Determine the (X, Y) coordinate at the center of the cell enclosing the given text.  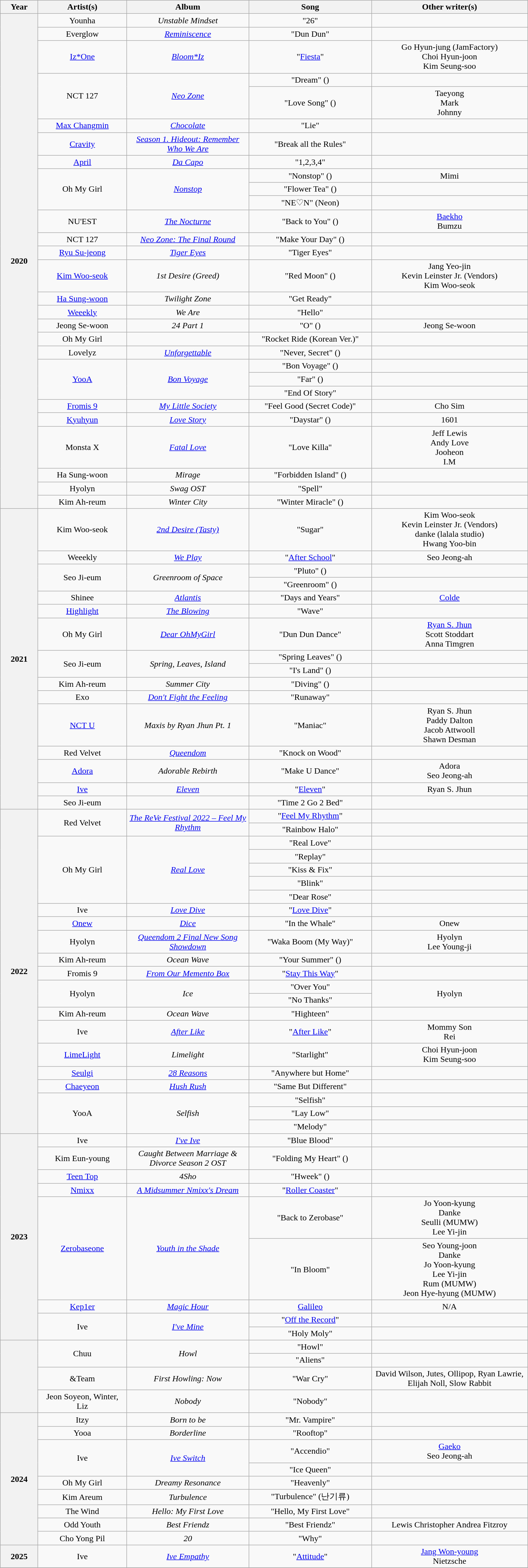
Tiger Eyes (188, 253)
Ryan S. JhunScott StoddartAnna Timgren (449, 634)
David Wilson, Jutes, Ollipop, Ryan Lawrie, Elijah Noll, Slow Rabbit (449, 1378)
Mommy SonRei (449, 1032)
"Rooftop" (310, 1433)
Dear OhMyGirl (188, 634)
We Are (188, 312)
"Greenroom" () (310, 584)
Fatal Love (188, 447)
Eleven (188, 789)
"Dun Dun Dance" (310, 634)
We Play (188, 557)
Zerobaseone (83, 1248)
"Blink" (310, 883)
"Ice Queen" (310, 1469)
"Folding My Heart" () (310, 1158)
Youth in the Shade (188, 1248)
The Wind (83, 1511)
"After School" (310, 557)
Best Friendz (188, 1525)
Kep1er (83, 1306)
BaekhoBumzu (449, 221)
AdoraSeo Jeong-ah (449, 771)
Nonstop (188, 189)
"Red Moon" () (310, 276)
"Melody" (310, 1127)
"Tiger Eyes" (310, 253)
Turbulence (188, 1497)
First Howling: Now (188, 1378)
"Far" () (310, 379)
"I's Land" () (310, 671)
Bon Voyage (188, 379)
"Dream" () (310, 80)
"Feel Good (Secret Code)" (310, 406)
"Never, Secret" () (310, 353)
Atlantis (188, 597)
"Flower Tea" () (310, 189)
Exo (83, 697)
"Get Ready" (310, 299)
Jeon Soyeon, Winter, Liz (83, 1401)
Album (188, 7)
"Fiesta" (310, 57)
"Love Song" () (310, 103)
Bloom*Iz (188, 57)
Greenroom of Space (188, 577)
Reminiscence (188, 34)
"No Thanks" (310, 1000)
Chaeyeon (83, 1086)
April (83, 162)
Seulgi (83, 1073)
Everglow (83, 34)
Odd Youth (83, 1525)
Chocolate (188, 126)
LimeLight (83, 1055)
"Dun Dun" (310, 34)
2022 (19, 971)
"Replay" (310, 856)
Borderline (188, 1433)
Lewis Christopher Andrea Fitzroy (449, 1525)
Itzy (83, 1419)
Kim Areum (83, 1497)
"Stay This Way" (310, 973)
Magic Hour (188, 1306)
Ive Empathy (188, 1556)
From Our Memento Box (188, 973)
1601 (449, 420)
"In the Whale" (310, 924)
Choi Hyun-joonKim Seung-soo (449, 1055)
"Eleven" (310, 789)
Jo Yoon-kyungDankeSeulli (MUMW)Lee Yi-jin (449, 1218)
"Daystar" () (310, 420)
"Selfish" (310, 1100)
Howl (188, 1353)
The Blowing (188, 611)
"O" () (310, 325)
Year (19, 7)
"Mr. Vampire" (310, 1419)
Swag OST (188, 488)
&Team (83, 1378)
Max Changmin (83, 126)
Hello: My First Love (188, 1511)
Teen Top (83, 1177)
Dice (188, 924)
Dreamy Resonance (188, 1483)
Ive Switch (188, 1458)
Jang Won-youngNietzsche (449, 1556)
"Highteen" (310, 1014)
"Runaway" (310, 697)
"1,2,3,4" (310, 162)
Seo Jeong-ah (449, 557)
Ryan S. Jhun (449, 789)
Real Love (188, 870)
Jang Yeo-jinKevin Leinster Jr. (Vendors)Kim Woo-seok (449, 276)
"Break all the Rules" (310, 144)
"Hello, My First Love" (310, 1511)
I've Ive (188, 1140)
Neo Zone: The Final Round (188, 239)
"Spell" (310, 488)
TaeyongMarkJohnny (449, 103)
"Accendio" (310, 1451)
Kyuhyun (83, 420)
Monsta X (83, 447)
"Lay Low" (310, 1113)
Other writer(s) (449, 7)
"Love Dive" (310, 910)
2024 (19, 1479)
Selfish (188, 1113)
Highlight (83, 611)
"Anywhere but Home" (310, 1073)
Maxis by Ryan Jhun Pt. 1 (188, 725)
"Same But Different" (310, 1086)
"Off the Record" (310, 1320)
Spring, Leaves, Island (188, 664)
"Blue Blood" (310, 1140)
"Sugar" (310, 529)
Limelight (188, 1055)
Ryu Su-jeong (83, 253)
Kim Woo-seokKevin Leinster Jr. (Vendors)danke (lalala studio)Hwang Yoo-bin (449, 529)
NCT U (83, 725)
Hush Rush (188, 1086)
The Nocturne (188, 221)
Chuu (83, 1353)
"End Of Story" (310, 393)
"Best Friendz" (310, 1525)
Caught Between Marriage & Divorce Season 2 OST (188, 1158)
"Wave" (310, 611)
4Sho (188, 1177)
"Dear Rose" (310, 897)
"Feel My Rhythm" (310, 816)
2025 (19, 1556)
"Real Love" (310, 843)
Unstable Mindset (188, 20)
"Back to You" () (310, 221)
"Heavenly" (310, 1483)
"Pluto" () (310, 571)
2020 (19, 261)
Nmixx (83, 1190)
GaekoSeo Jeong-ah (449, 1451)
"Spring Leaves" () (310, 657)
"Knock on Wood" (310, 753)
Neo Zone (188, 96)
Lovelyz (83, 353)
Summer City (188, 684)
"Lie" (310, 126)
28 Reasons (188, 1073)
"Your Summer" () (310, 960)
Colde (449, 597)
Adora (83, 771)
After Like (188, 1032)
"NE♡N" (Neon) (310, 203)
"Diving" () (310, 684)
Yooa (83, 1433)
"Make U Dance" (310, 771)
My Little Society (188, 406)
Twilight Zone (188, 299)
N/A (449, 1306)
Ryan S. JhunPaddy DaltonJacob AttwoollShawn Desman (449, 725)
Mimi (449, 175)
2nd Desire (Tasty) (188, 529)
Mirage (188, 475)
"Holy Moly" (310, 1333)
"26" (310, 20)
"Nobody" (310, 1401)
"Rocket Ride (Korean Ver.)" (310, 339)
"Roller Coaster" (310, 1190)
Unforgettable (188, 353)
"Rainbow Halo" (310, 829)
"Why" (310, 1538)
Da Capo (188, 162)
I've Mine (188, 1327)
The ReVe Festival 2022 – Feel My Rhythm (188, 823)
"Over You" (310, 987)
Jeff LewisAndy LoveJooheonI.M (449, 447)
Winter City (188, 502)
"Forbidden Island" () (310, 475)
Season 1. Hideout: Remember Who We Are (188, 144)
"Bon Voyage" () (310, 366)
"Time 2 Go 2 Bed" (310, 803)
Cho Sim (449, 406)
"Starlight" (310, 1055)
"After Like" (310, 1032)
20 (188, 1538)
A Midsummer Nmixx's Dream (188, 1190)
Ice (188, 993)
Cho Yong Pil (83, 1538)
"War Cry" (310, 1378)
Love Dive (188, 910)
Love Story (188, 420)
"Aliens" (310, 1360)
2021 (19, 659)
"Kiss & Fix" (310, 870)
1st Desire (Greed) (188, 276)
Born to be (188, 1419)
Kim Eun-young (83, 1158)
Go Hyun-jung (JamFactory)Choi Hyun-joonKim Seung-soo (449, 57)
"Back to Zerobase" (310, 1218)
"Love Killa" (310, 447)
Cravity (83, 144)
"In Bloom" (310, 1269)
Queendom 2 Final New Song Showdown (188, 942)
Adorable Rebirth (188, 771)
Seo Young-joonDankeJo Yoon-kyungLee Yi-jinRum (MUMW)Jeon Hye-hyung (MUMW) (449, 1269)
"Make Your Day" () (310, 239)
"Days and Years" (310, 597)
"Hello" (310, 312)
Song (310, 7)
Shinee (83, 597)
"Hweek" () (310, 1177)
"Winter Miracle" () (310, 502)
2023 (19, 1237)
"Attitude" (310, 1556)
Artist(s) (83, 7)
HyolynLee Young-ji (449, 942)
Queendom (188, 753)
"Howl" (310, 1347)
Iz*One (83, 57)
"Maniac" (310, 725)
24 Part 1 (188, 325)
"Nonstop" () (310, 175)
NU'EST (83, 221)
"Waka Boom (My Way)" (310, 942)
Younha (83, 20)
Nobody (188, 1401)
Don't Fight the Feeling (188, 697)
"Turbulence" (난기류) (310, 1497)
Galileo (310, 1306)
